Extract the [X, Y] coordinate from the center of the cell holding the provided text.  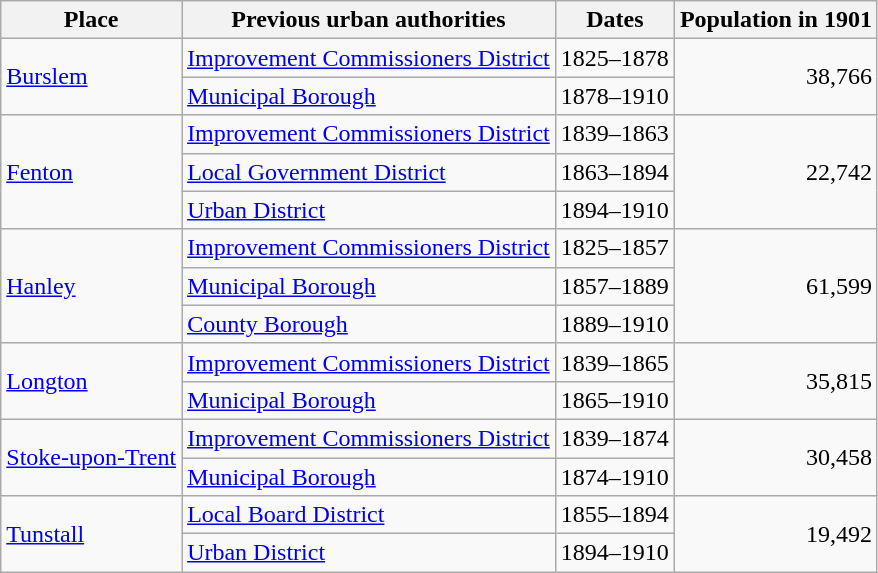
61,599 [776, 286]
Previous urban authorities [369, 20]
1889–1910 [614, 324]
19,492 [776, 534]
22,742 [776, 172]
Dates [614, 20]
30,458 [776, 457]
1839–1865 [614, 362]
Local Board District [369, 515]
Longton [92, 381]
Fenton [92, 172]
1839–1863 [614, 134]
1863–1894 [614, 172]
1825–1857 [614, 248]
Population in 1901 [776, 20]
Tunstall [92, 534]
Stoke-upon-Trent [92, 457]
1865–1910 [614, 400]
1857–1889 [614, 286]
Burslem [92, 77]
1839–1874 [614, 438]
38,766 [776, 77]
Place [92, 20]
Hanley [92, 286]
County Borough [369, 324]
1825–1878 [614, 58]
1874–1910 [614, 477]
1878–1910 [614, 96]
Local Government District [369, 172]
1855–1894 [614, 515]
35,815 [776, 381]
